Search for the cell housing the specified text and yield its [X, Y] center coordinate. 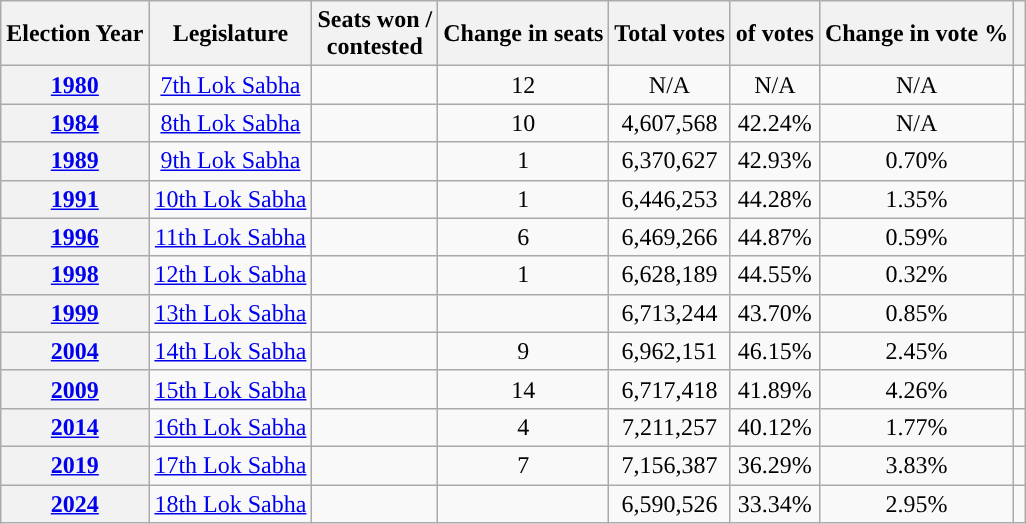
1989 [75, 161]
10th Lok Sabha [230, 199]
2004 [75, 351]
18th Lok Sabha [230, 503]
6,370,627 [670, 161]
13th Lok Sabha [230, 313]
6,628,189 [670, 275]
2.95% [916, 503]
10 [524, 123]
2024 [75, 503]
12 [524, 85]
2019 [75, 465]
9th Lok Sabha [230, 161]
3.83% [916, 465]
6,590,526 [670, 503]
16th Lok Sabha [230, 427]
6,717,418 [670, 389]
44.28% [774, 199]
4.26% [916, 389]
36.29% [774, 465]
1980 [75, 85]
42.24% [774, 123]
1.77% [916, 427]
9 [524, 351]
46.15% [774, 351]
Change in vote % [916, 34]
0.32% [916, 275]
6 [524, 237]
8th Lok Sabha [230, 123]
14 [524, 389]
42.93% [774, 161]
1984 [75, 123]
7th Lok Sabha [230, 85]
1991 [75, 199]
0.70% [916, 161]
0.85% [916, 313]
12th Lok Sabha [230, 275]
0.59% [916, 237]
6,446,253 [670, 199]
Election Year [75, 34]
14th Lok Sabha [230, 351]
7 [524, 465]
41.89% [774, 389]
2014 [75, 427]
Legislature [230, 34]
1.35% [916, 199]
4 [524, 427]
44.55% [774, 275]
33.34% [774, 503]
2009 [75, 389]
Seats won / contested [375, 34]
7,156,387 [670, 465]
1996 [75, 237]
15th Lok Sabha [230, 389]
2.45% [916, 351]
Change in seats [524, 34]
43.70% [774, 313]
6,469,266 [670, 237]
44.87% [774, 237]
11th Lok Sabha [230, 237]
6,713,244 [670, 313]
6,962,151 [670, 351]
of votes [774, 34]
17th Lok Sabha [230, 465]
40.12% [774, 427]
1999 [75, 313]
Total votes [670, 34]
7,211,257 [670, 427]
1998 [75, 275]
4,607,568 [670, 123]
